Extract the [x, y] coordinate from the center of the cell holding the provided text.  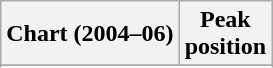
Chart (2004–06) [90, 34]
Peakposition [225, 34]
